Search for the cell housing the specified text and yield its [X, Y] center coordinate. 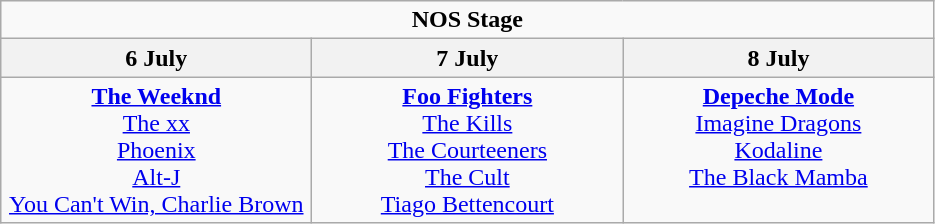
6 July [156, 58]
Depeche ModeImagine DragonsKodalineThe Black Mamba [778, 150]
NOS Stage [468, 20]
The WeekndThe xxPhoenixAlt-JYou Can't Win, Charlie Brown [156, 150]
Foo FightersThe KillsThe CourteenersThe CultTiago Bettencourt [468, 150]
8 July [778, 58]
7 July [468, 58]
